Determine the [X, Y] coordinate at the center of the cell enclosing the given text.  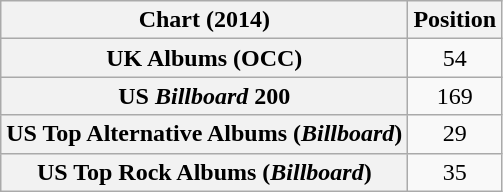
UK Albums (OCC) [204, 58]
54 [455, 58]
29 [455, 134]
US Top Alternative Albums (Billboard) [204, 134]
Chart (2014) [204, 20]
Position [455, 20]
US Billboard 200 [204, 96]
US Top Rock Albums (Billboard) [204, 172]
35 [455, 172]
169 [455, 96]
